Capture the cell that displays the provided text and extract its (x, y) central coordinate. 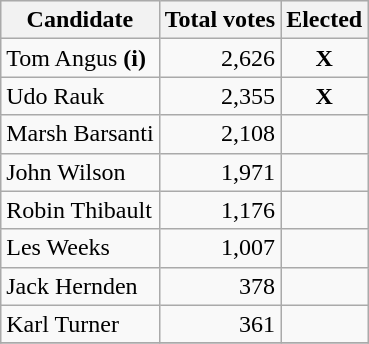
Jack Hernden (80, 286)
Udo Rauk (80, 96)
John Wilson (80, 172)
1,176 (220, 210)
Karl Turner (80, 324)
Elected (324, 20)
1,971 (220, 172)
361 (220, 324)
1,007 (220, 248)
2,108 (220, 134)
2,626 (220, 58)
378 (220, 286)
Tom Angus (i) (80, 58)
Les Weeks (80, 248)
2,355 (220, 96)
Total votes (220, 20)
Robin Thibault (80, 210)
Marsh Barsanti (80, 134)
Candidate (80, 20)
